Return [x, y] of the center of cell containing provided text 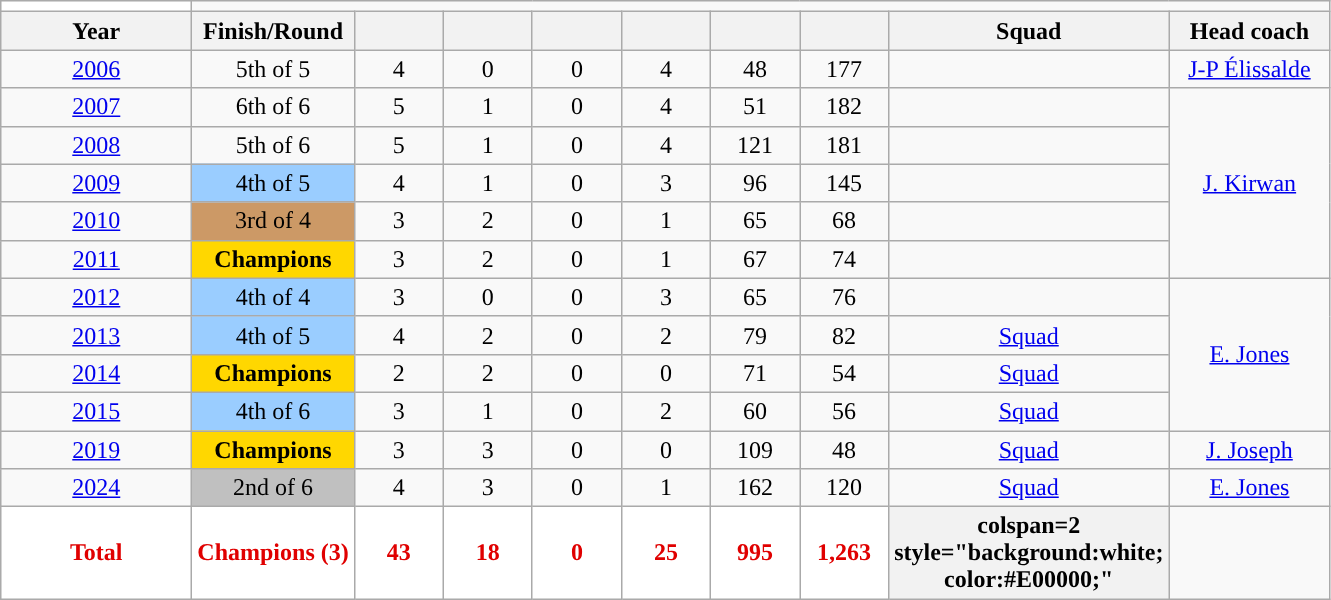
Champions (3) [273, 553]
4th of 6 [273, 411]
2015 [96, 411]
54 [844, 373]
109 [754, 449]
68 [844, 221]
96 [754, 183]
2019 [96, 449]
182 [844, 107]
J. Kirwan [1250, 183]
2011 [96, 259]
2010 [96, 221]
2012 [96, 297]
Total [96, 553]
177 [844, 69]
56 [844, 411]
121 [754, 145]
51 [754, 107]
995 [754, 553]
2008 [96, 145]
6th of 6 [273, 107]
82 [844, 335]
25 [666, 553]
2014 [96, 373]
181 [844, 145]
2006 [96, 69]
Finish/Round [273, 31]
120 [844, 488]
colspan=2 style="background:white; color:#E00000;" [1029, 553]
74 [844, 259]
J-P Élissalde [1250, 69]
2nd of 6 [273, 488]
43 [398, 553]
4th of 4 [273, 297]
5th of 6 [273, 145]
145 [844, 183]
2013 [96, 335]
Year [96, 31]
67 [754, 259]
3rd of 4 [273, 221]
2009 [96, 183]
J. Joseph [1250, 449]
162 [754, 488]
76 [844, 297]
2007 [96, 107]
71 [754, 373]
Head coach [1250, 31]
18 [488, 553]
2024 [96, 488]
1,263 [844, 553]
5th of 5 [273, 69]
79 [754, 335]
60 [754, 411]
